Scan for the cell matching the given text and deliver its [X, Y] coordinate at center. 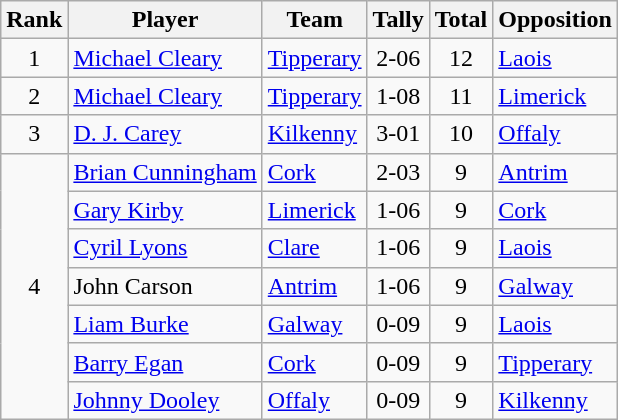
4 [34, 286]
Liam Burke [165, 324]
1-08 [398, 96]
John Carson [165, 286]
Tally [398, 20]
Total [461, 20]
Brian Cunningham [165, 172]
1 [34, 58]
D. J. Carey [165, 134]
Barry Egan [165, 362]
Johnny Dooley [165, 400]
3 [34, 134]
Cyril Lyons [165, 248]
2 [34, 96]
2-03 [398, 172]
10 [461, 134]
Clare [314, 248]
Rank [34, 20]
Gary Kirby [165, 210]
12 [461, 58]
Player [165, 20]
2-06 [398, 58]
Team [314, 20]
Opposition [555, 20]
3-01 [398, 134]
11 [461, 96]
